Search for the cell housing the specified text and yield its (x, y) center coordinate. 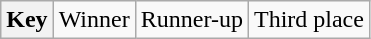
Third place (308, 20)
Runner-up (192, 20)
Winner (94, 20)
Key (27, 20)
